Locate the cell with the specified text and output its [X, Y] center coordinate. 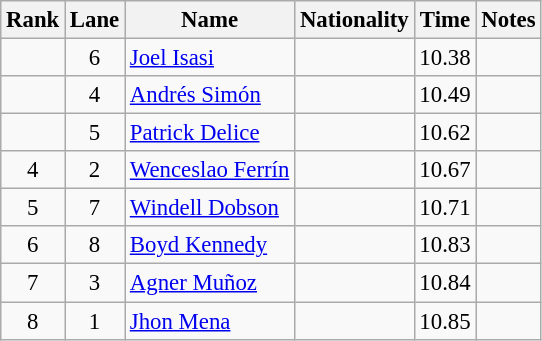
2 [95, 170]
Boyd Kennedy [210, 245]
Time [445, 20]
Agner Muñoz [210, 283]
3 [95, 283]
10.49 [445, 95]
Notes [508, 20]
10.38 [445, 58]
10.67 [445, 170]
10.85 [445, 321]
Andrés Simón [210, 95]
10.62 [445, 133]
Patrick Delice [210, 133]
10.84 [445, 283]
Windell Dobson [210, 208]
Jhon Mena [210, 321]
Joel Isasi [210, 58]
1 [95, 321]
Lane [95, 20]
10.83 [445, 245]
Wenceslao Ferrín [210, 170]
Rank [33, 20]
Nationality [354, 20]
Name [210, 20]
10.71 [445, 208]
